From the cell containing the given text, extract its center point as (X, Y) coordinate. 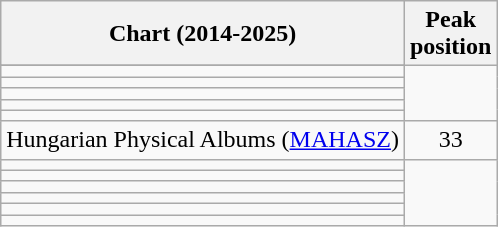
33 (450, 140)
Hungarian Physical Albums (MAHASZ) (203, 140)
Chart (2014-2025) (203, 34)
Peakposition (450, 34)
